Return [X, Y] of the center of cell containing provided text 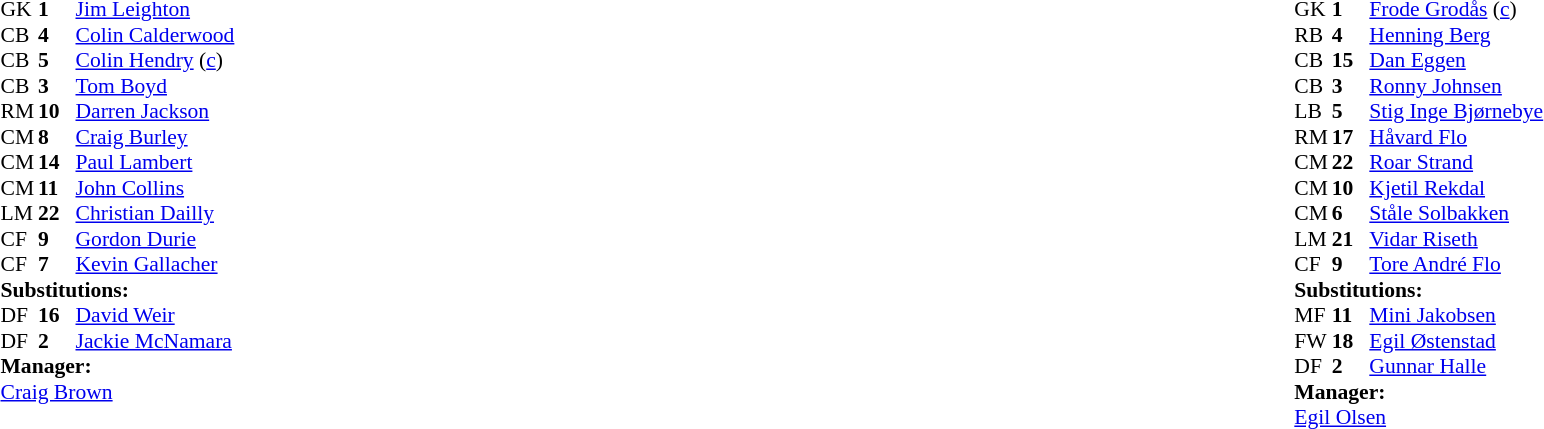
14 [57, 163]
LB [1313, 111]
Kjetil Rekdal [1456, 188]
Gordon Durie [156, 239]
7 [57, 265]
Egil Østenstad [1456, 341]
Håvard Flo [1456, 137]
Colin Hendry (c) [156, 61]
Henning Berg [1456, 35]
Vidar Riseth [1456, 239]
Ståle Solbakken [1456, 213]
Paul Lambert [156, 163]
21 [1351, 239]
Gunnar Halle [1456, 367]
17 [1351, 137]
Kevin Gallacher [156, 265]
Jackie McNamara [156, 341]
MF [1313, 315]
FW [1313, 341]
16 [57, 315]
Colin Calderwood [156, 35]
6 [1351, 213]
Darren Jackson [156, 111]
Stig Inge Bjørnebye [1456, 111]
Tore André Flo [1456, 265]
Craig Burley [156, 137]
18 [1351, 341]
Roar Strand [1456, 163]
15 [1351, 61]
Christian Dailly [156, 213]
Craig Brown [117, 392]
David Weir [156, 315]
RB [1313, 35]
Mini Jakobsen [1456, 315]
Ronny Johnsen [1456, 86]
Tom Boyd [156, 86]
8 [57, 137]
John Collins [156, 188]
Dan Eggen [1456, 61]
